Determine the [x, y] coordinate at the center of the cell enclosing the given text.  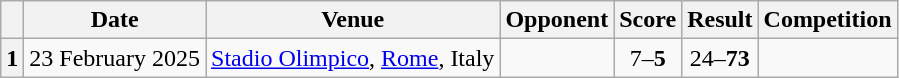
Stadio Olimpico, Rome, Italy [353, 58]
Competition [828, 20]
24–73 [720, 58]
Venue [353, 20]
Score [648, 20]
1 [12, 58]
Result [720, 20]
7–5 [648, 58]
23 February 2025 [115, 58]
Date [115, 20]
Opponent [557, 20]
